Find where the given text appears and provide that cell's center as (x, y) coordinate. 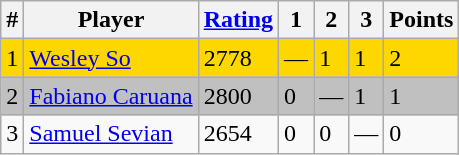
Points (422, 20)
2778 (238, 58)
2654 (238, 134)
Fabiano Caruana (111, 96)
# (12, 20)
Wesley So (111, 58)
2800 (238, 96)
Samuel Sevian (111, 134)
Rating (238, 20)
Player (111, 20)
